Search for the cell housing the specified text and yield its (X, Y) center coordinate. 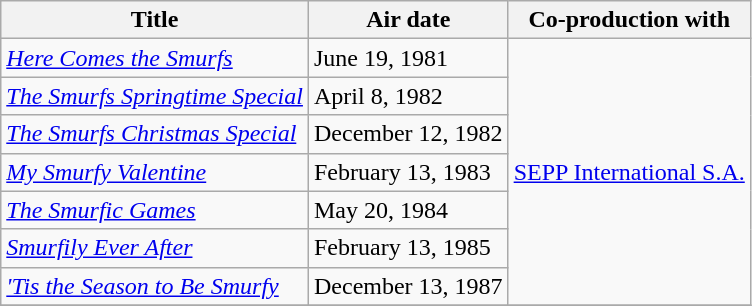
June 19, 1981 (408, 58)
December 13, 1987 (408, 286)
December 12, 1982 (408, 134)
May 20, 1984 (408, 210)
April 8, 1982 (408, 96)
My Smurfy Valentine (155, 172)
'Tis the Season to Be Smurfy (155, 286)
Co-production with (629, 20)
The Smurfs Christmas Special (155, 134)
February 13, 1985 (408, 248)
February 13, 1983 (408, 172)
Air date (408, 20)
SEPP International S.A. (629, 172)
Smurfily Ever After (155, 248)
Here Comes the Smurfs (155, 58)
Title (155, 20)
The Smurfs Springtime Special (155, 96)
The Smurfic Games (155, 210)
